Output the (x, y) coordinate of the center of the cell containing the given text.  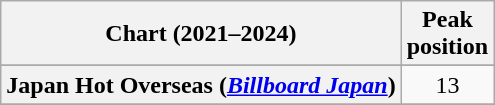
Japan Hot Overseas (Billboard Japan) (201, 85)
Peakposition (447, 34)
Chart (2021–2024) (201, 34)
13 (447, 85)
